For the text-containing cell, return its midpoint in [X, Y] coordinate format. 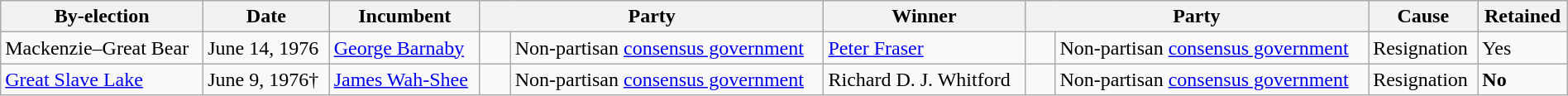
Richard D. J. Whitford [925, 79]
Cause [1423, 17]
Mackenzie–Great Bear [103, 48]
James Wah-Shee [404, 79]
Peter Fraser [925, 48]
Yes [1523, 48]
George Barnaby [404, 48]
No [1523, 79]
Winner [925, 17]
June 14, 1976 [266, 48]
June 9, 1976† [266, 79]
Great Slave Lake [103, 79]
Incumbent [404, 17]
Retained [1523, 17]
By-election [103, 17]
Date [266, 17]
